For the text-containing cell, return its midpoint in [X, Y] coordinate format. 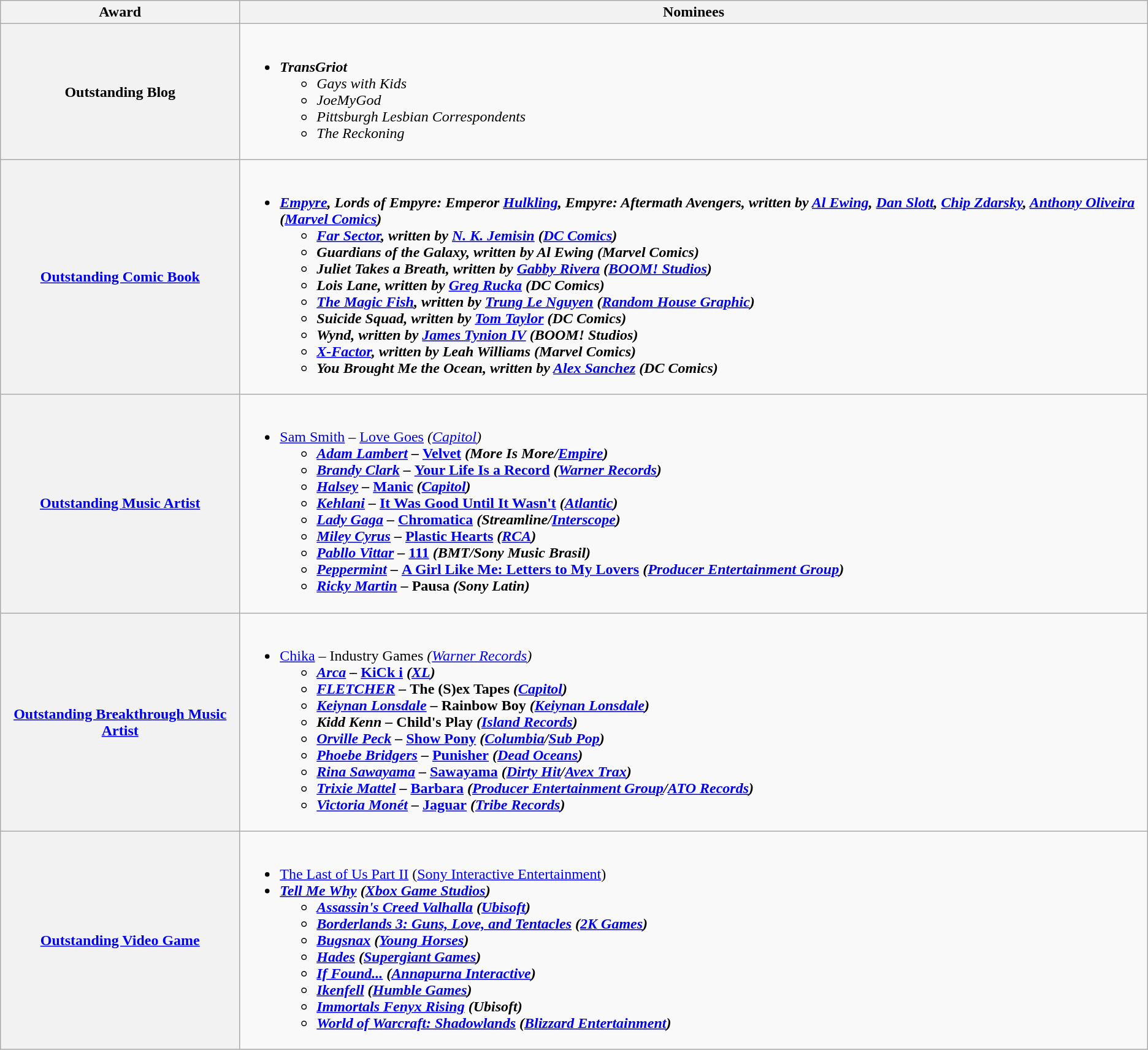
Outstanding Comic Book [120, 277]
Award [120, 12]
Outstanding Video Game [120, 940]
Outstanding Breakthrough Music Artist [120, 722]
Outstanding Blog [120, 92]
TransGriotGays with KidsJoeMyGodPittsburgh Lesbian CorrespondentsThe Reckoning [694, 92]
Outstanding Music Artist [120, 504]
Nominees [694, 12]
